Return the [X, Y] coordinate for the center point of the cell that contains the specified text.  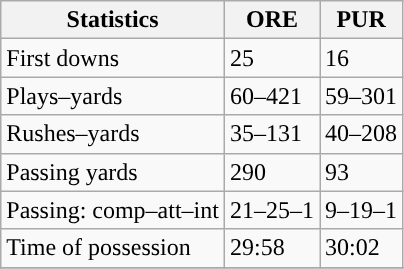
21–25–1 [272, 210]
Plays–yards [113, 96]
Statistics [113, 20]
Time of possession [113, 248]
35–131 [272, 134]
93 [362, 172]
Rushes–yards [113, 134]
9–19–1 [362, 210]
59–301 [362, 96]
Passing yards [113, 172]
ORE [272, 20]
25 [272, 58]
29:58 [272, 248]
PUR [362, 20]
290 [272, 172]
16 [362, 58]
30:02 [362, 248]
60–421 [272, 96]
40–208 [362, 134]
Passing: comp–att–int [113, 210]
First downs [113, 58]
